Scan for the cell matching the given text and deliver its [X, Y] coordinate at center. 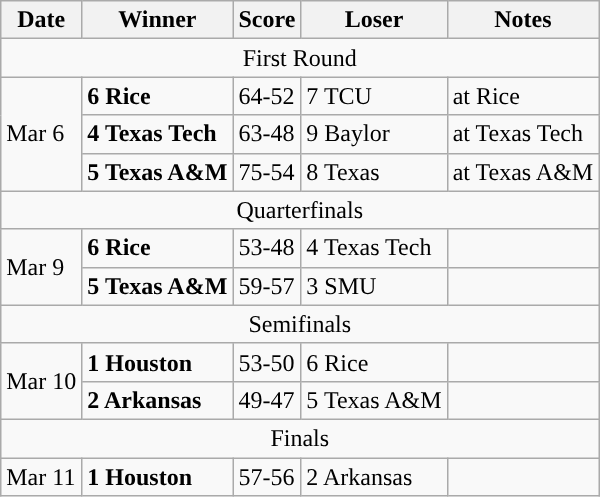
Winner [158, 20]
7 TCU [374, 96]
Mar 6 [42, 134]
at Texas Tech [523, 134]
at Texas A&M [523, 172]
Mar 9 [42, 267]
Score [267, 20]
49-47 [267, 400]
53-50 [267, 362]
at Rice [523, 96]
57-56 [267, 477]
Mar 10 [42, 381]
Loser [374, 20]
75-54 [267, 172]
8 Texas [374, 172]
First Round [300, 58]
Finals [300, 438]
64-52 [267, 96]
Quarterfinals [300, 210]
9 Baylor [374, 134]
59-57 [267, 286]
Mar 11 [42, 477]
Semifinals [300, 324]
Date [42, 20]
63-48 [267, 134]
Notes [523, 20]
53-48 [267, 248]
3 SMU [374, 286]
